Search for the cell housing the specified text and yield its [x, y] center coordinate. 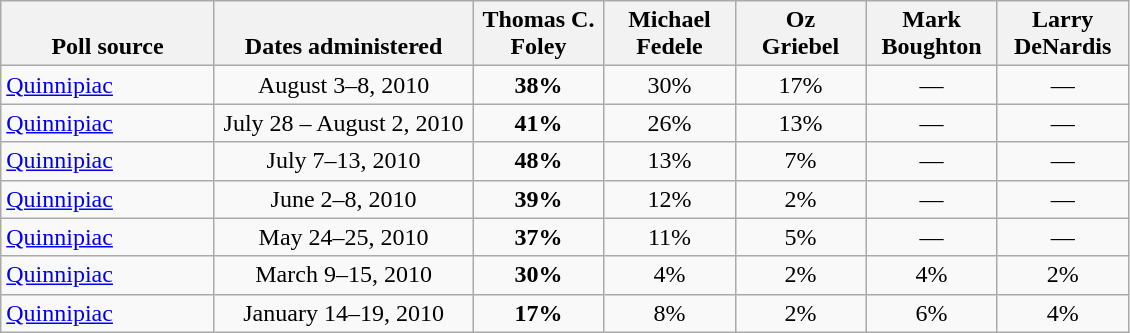
11% [670, 237]
OzGriebel [800, 34]
8% [670, 313]
July 7–13, 2010 [344, 161]
12% [670, 199]
Dates administered [344, 34]
July 28 – August 2, 2010 [344, 123]
August 3–8, 2010 [344, 85]
January 14–19, 2010 [344, 313]
June 2–8, 2010 [344, 199]
MichaelFedele [670, 34]
41% [538, 123]
5% [800, 237]
Thomas C.Foley [538, 34]
39% [538, 199]
May 24–25, 2010 [344, 237]
Poll source [108, 34]
LarryDeNardis [1062, 34]
48% [538, 161]
26% [670, 123]
6% [932, 313]
March 9–15, 2010 [344, 275]
7% [800, 161]
MarkBoughton [932, 34]
38% [538, 85]
37% [538, 237]
